Capture the cell that displays the provided text and extract its [X, Y] central coordinate. 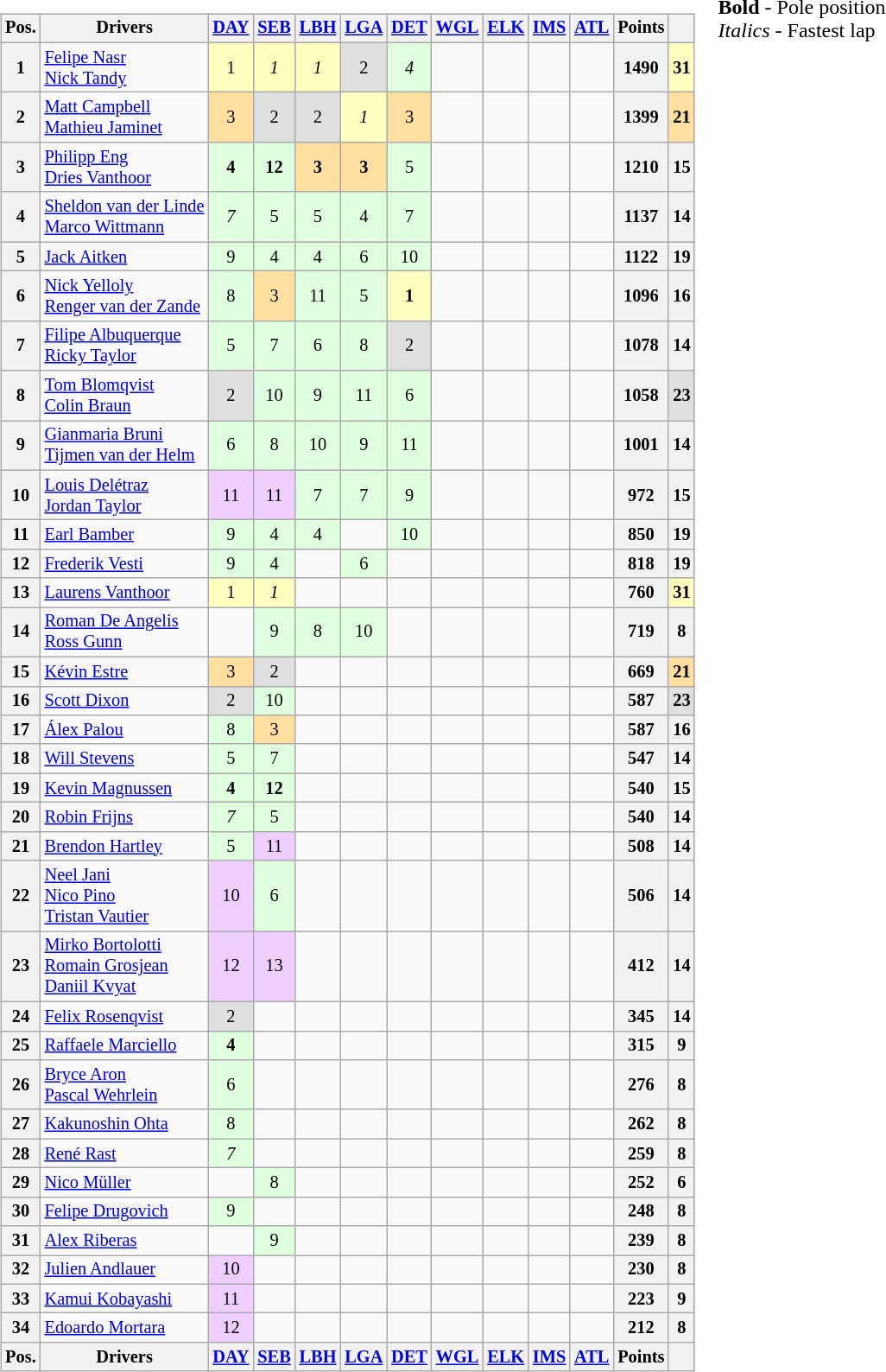
230 [641, 1270]
506 [641, 896]
248 [641, 1211]
Kamui Kobayashi [124, 1299]
972 [641, 495]
Raffaele Marciello [124, 1045]
1490 [641, 67]
Felix Rosenqvist [124, 1016]
Felipe Nasr Nick Tandy [124, 67]
30 [21, 1211]
Brendon Hartley [124, 846]
547 [641, 759]
Kévin Estre [124, 671]
262 [641, 1124]
850 [641, 535]
Kevin Magnussen [124, 788]
1078 [641, 346]
Frederik Vesti [124, 564]
Neel Jani Nico Pino Tristan Vautier [124, 896]
32 [21, 1270]
1137 [641, 217]
252 [641, 1183]
Philipp Eng Dries Vanthoor [124, 168]
Bryce Aron Pascal Wehrlein [124, 1085]
818 [641, 564]
18 [21, 759]
Sheldon van der Linde Marco Wittmann [124, 217]
Scott Dixon [124, 701]
Earl Bamber [124, 535]
Gianmaria Bruni Tijmen van der Helm [124, 446]
212 [641, 1328]
1058 [641, 396]
Louis Delétraz Jordan Taylor [124, 495]
Will Stevens [124, 759]
259 [641, 1153]
Alex Riberas [124, 1241]
760 [641, 593]
508 [641, 846]
276 [641, 1085]
239 [641, 1241]
Álex Palou [124, 730]
1096 [641, 296]
26 [21, 1085]
Jack Aitken [124, 257]
27 [21, 1124]
Filipe Albuquerque Ricky Taylor [124, 346]
Laurens Vanthoor [124, 593]
22 [21, 896]
René Rast [124, 1153]
25 [21, 1045]
223 [641, 1299]
412 [641, 967]
1210 [641, 168]
20 [21, 817]
719 [641, 632]
1001 [641, 446]
24 [21, 1016]
33 [21, 1299]
Matt Campbell Mathieu Jaminet [124, 118]
315 [641, 1045]
345 [641, 1016]
Kakunoshin Ohta [124, 1124]
1399 [641, 118]
Nico Müller [124, 1183]
669 [641, 671]
Felipe Drugovich [124, 1211]
Julien Andlauer [124, 1270]
17 [21, 730]
Nick Yelloly Renger van der Zande [124, 296]
29 [21, 1183]
Tom Blomqvist Colin Braun [124, 396]
34 [21, 1328]
Roman De Angelis Ross Gunn [124, 632]
28 [21, 1153]
Mirko Bortolotti Romain Grosjean Daniil Kvyat [124, 967]
Edoardo Mortara [124, 1328]
Robin Frijns [124, 817]
1122 [641, 257]
